From the cell containing the given text, extract its center point as (X, Y) coordinate. 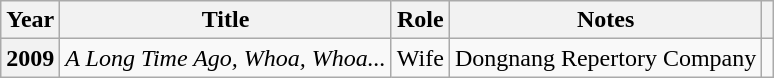
Wife (420, 58)
2009 (30, 58)
Notes (605, 20)
A Long Time Ago, Whoa, Whoa... (226, 58)
Year (30, 20)
Role (420, 20)
Title (226, 20)
Dongnang Repertory Company (605, 58)
